Extract the [x, y] coordinate from the center of the cell holding the provided text.  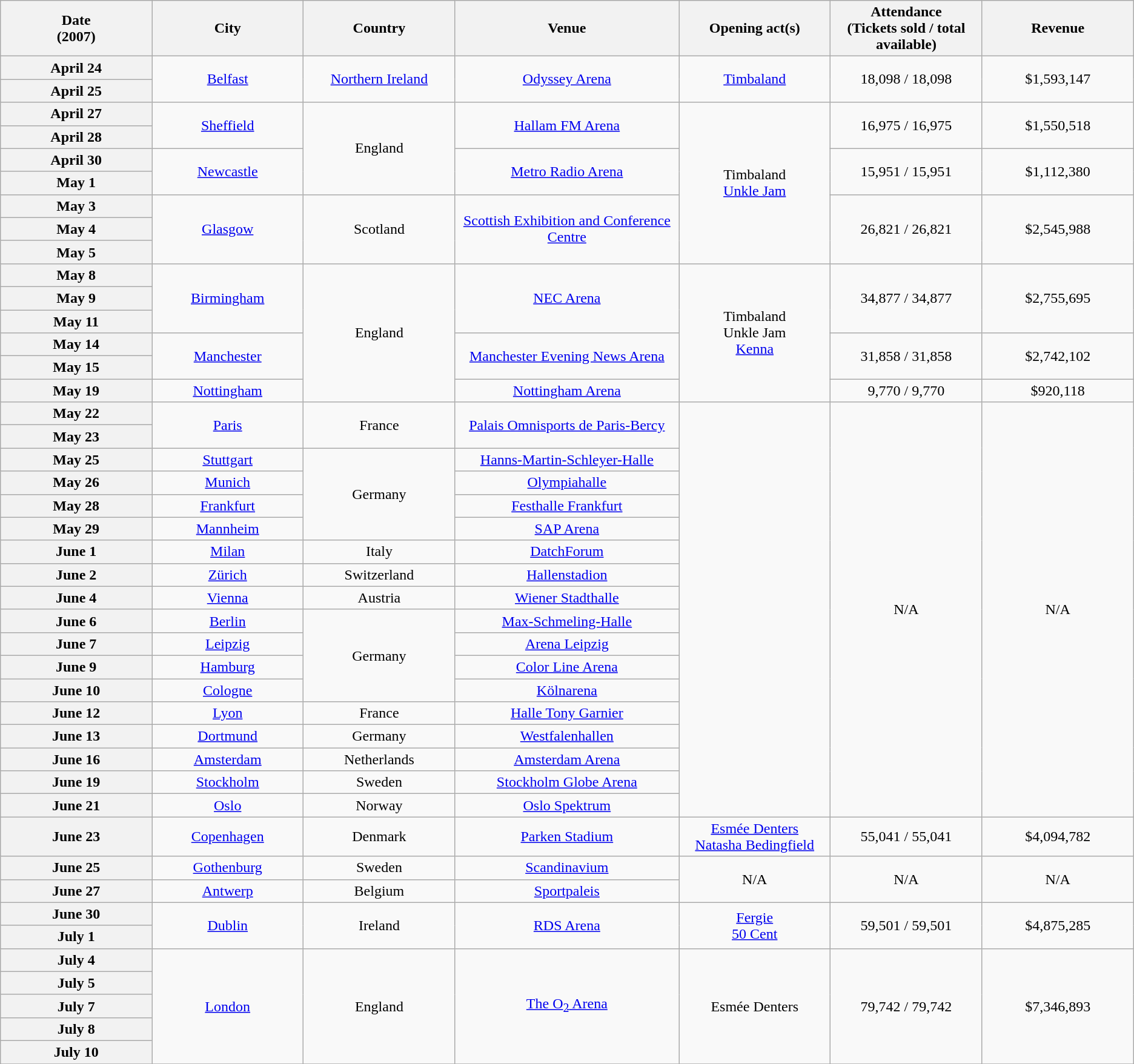
Glasgow [228, 229]
RDS Arena [567, 925]
June 27 [76, 891]
Antwerp [228, 891]
Sportpaleis [567, 891]
Zürich [228, 575]
May 9 [76, 298]
Frankfurt [228, 506]
55,041 / 55,041 [906, 837]
Nottingham Arena [567, 391]
Oslo Spektrum [567, 805]
Westfalenhallen [567, 736]
59,501 / 59,501 [906, 925]
Halle Tony Garnier [567, 713]
Esmée Denters [755, 1006]
Hamburg [228, 667]
July 8 [76, 1029]
Date(2007) [76, 28]
Stockholm Globe Arena [567, 782]
July 10 [76, 1052]
May 5 [76, 252]
June 16 [76, 759]
Metro Radio Arena [567, 171]
London [228, 1006]
May 3 [76, 206]
The O2 Arena [567, 1006]
Oslo [228, 805]
Italy [379, 552]
$1,593,147 [1058, 79]
$4,094,782 [1058, 837]
Vienna [228, 598]
April 27 [76, 114]
June 23 [76, 837]
June 1 [76, 552]
Color Line Arena [567, 667]
34,877 / 34,877 [906, 298]
Amsterdam [228, 759]
July 7 [76, 1006]
April 24 [76, 68]
June 13 [76, 736]
May 26 [76, 483]
Odyssey Arena [567, 79]
Revenue [1058, 28]
Country [379, 28]
Birmingham [228, 298]
April 25 [76, 91]
Newcastle [228, 171]
Mannheim [228, 529]
Kölnarena [567, 690]
Parken Stadium [567, 837]
Opening act(s) [755, 28]
Belgium [379, 891]
June 10 [76, 690]
Attendance(Tickets sold / total available) [906, 28]
May 4 [76, 229]
$2,545,988 [1058, 229]
Venue [567, 28]
9,770 / 9,770 [906, 391]
18,098 / 18,098 [906, 79]
TimbalandUnkle JamKenna [755, 332]
Scandinavium [567, 868]
Fergie50 Cent [755, 925]
Sheffield [228, 125]
July 5 [76, 983]
Milan [228, 552]
June 30 [76, 914]
Belfast [228, 79]
$2,742,102 [1058, 356]
Lyon [228, 713]
June 6 [76, 621]
Esmée DentersNatasha Bedingfield [755, 837]
Arena Leipzig [567, 644]
Nottingham [228, 391]
Wiener Stadthalle [567, 598]
June 21 [76, 805]
15,951 / 15,951 [906, 171]
July 1 [76, 937]
Norway [379, 805]
Stuttgart [228, 460]
Max-Schmeling-Halle [567, 621]
Hallam FM Arena [567, 125]
Manchester [228, 356]
June 2 [76, 575]
Dortmund [228, 736]
Ireland [379, 925]
Berlin [228, 621]
Olympiahalle [567, 483]
Netherlands [379, 759]
Gothenburg [228, 868]
April 30 [76, 160]
April 28 [76, 137]
July 4 [76, 960]
26,821 / 26,821 [906, 229]
Paris [228, 425]
Denmark [379, 837]
May 1 [76, 183]
Timbaland [755, 79]
$1,112,380 [1058, 171]
Hallenstadion [567, 575]
May 22 [76, 414]
Scotland [379, 229]
Switzerland [379, 575]
May 11 [76, 322]
16,975 / 16,975 [906, 125]
Hanns-Martin-Schleyer-Halle [567, 460]
$2,755,695 [1058, 298]
$1,550,518 [1058, 125]
City [228, 28]
Scottish Exhibition and Conference Centre [567, 229]
May 29 [76, 529]
May 25 [76, 460]
Austria [379, 598]
June 9 [76, 667]
May 15 [76, 368]
May 14 [76, 345]
Festhalle Frankfurt [567, 506]
Amsterdam Arena [567, 759]
June 19 [76, 782]
SAP Arena [567, 529]
May 23 [76, 437]
DatchForum [567, 552]
Leipzig [228, 644]
Northern Ireland [379, 79]
Stockholm [228, 782]
$7,346,893 [1058, 1006]
June 12 [76, 713]
31,858 / 31,858 [906, 356]
Munich [228, 483]
79,742 / 79,742 [906, 1006]
May 28 [76, 506]
May 8 [76, 275]
Manchester Evening News Arena [567, 356]
TimbalandUnkle Jam [755, 183]
Dublin [228, 925]
$920,118 [1058, 391]
NEC Arena [567, 298]
May 19 [76, 391]
Palais Omnisports de Paris-Bercy [567, 425]
$4,875,285 [1058, 925]
June 4 [76, 598]
Cologne [228, 690]
June 25 [76, 868]
June 7 [76, 644]
Copenhagen [228, 837]
